Identify which cell holds the provided text, then report its [x, y] central coordinate. 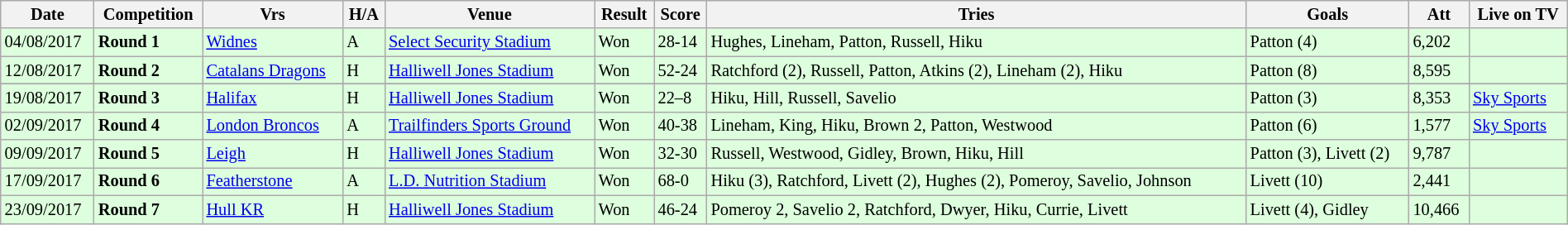
8,353 [1439, 98]
Hiku, Hill, Russell, Savelio [977, 98]
Competition [149, 14]
09/09/2017 [48, 154]
Patton (3), Livett (2) [1328, 154]
Pomeroy 2, Savelio 2, Ratchford, Dwyer, Hiku, Currie, Livett [977, 209]
2,441 [1439, 181]
Halifax [273, 98]
H/A [364, 14]
Widnes [273, 42]
17/09/2017 [48, 181]
Score [681, 14]
Trailfinders Sports Ground [490, 126]
Patton (3) [1328, 98]
Date [48, 14]
Lineham, King, Hiku, Brown 2, Patton, Westwood [977, 126]
Livett (10) [1328, 181]
L.D. Nutrition Stadium [490, 181]
Featherstone [273, 181]
9,787 [1439, 154]
Hull KR [273, 209]
Select Security Stadium [490, 42]
1,577 [1439, 126]
68-0 [681, 181]
London Broncos [273, 126]
Result [624, 14]
Round 5 [149, 154]
40-38 [681, 126]
04/08/2017 [48, 42]
Live on TV [1518, 14]
Vrs [273, 14]
28-14 [681, 42]
Patton (6) [1328, 126]
Hiku (3), Ratchford, Livett (2), Hughes (2), Pomeroy, Savelio, Johnson [977, 181]
Patton (4) [1328, 42]
52-24 [681, 70]
Round 7 [149, 209]
Livett (4), Gidley [1328, 209]
Russell, Westwood, Gidley, Brown, Hiku, Hill [977, 154]
Patton (8) [1328, 70]
Tries [977, 14]
8,595 [1439, 70]
Round 3 [149, 98]
19/08/2017 [48, 98]
Venue [490, 14]
Round 2 [149, 70]
Att [1439, 14]
Catalans Dragons [273, 70]
Hughes, Lineham, Patton, Russell, Hiku [977, 42]
32-30 [681, 154]
Leigh [273, 154]
02/09/2017 [48, 126]
Round 1 [149, 42]
6,202 [1439, 42]
46-24 [681, 209]
23/09/2017 [48, 209]
10,466 [1439, 209]
Ratchford (2), Russell, Patton, Atkins (2), Lineham (2), Hiku [977, 70]
Round 4 [149, 126]
12/08/2017 [48, 70]
Round 6 [149, 181]
Goals [1328, 14]
22–8 [681, 98]
